Locate the cell with the specified text and output its (X, Y) center coordinate. 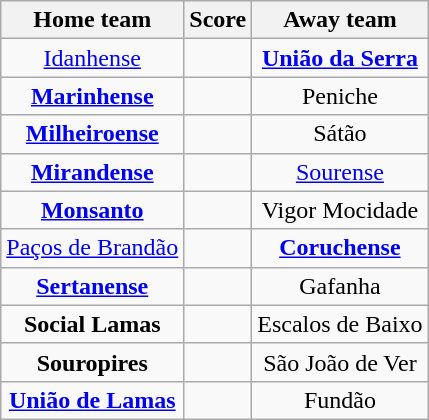
Milheiroense (92, 134)
Sátão (340, 134)
Vigor Mocidade (340, 210)
União da Serra (340, 58)
Peniche (340, 96)
União de Lamas (92, 400)
Score (218, 20)
Sourense (340, 172)
Coruchense (340, 248)
Social Lamas (92, 324)
Fundão (340, 400)
Souropires (92, 362)
São João de Ver (340, 362)
Mirandense (92, 172)
Monsanto (92, 210)
Gafanha (340, 286)
Away team (340, 20)
Sertanense (92, 286)
Paços de Brandão (92, 248)
Idanhense (92, 58)
Marinhense (92, 96)
Home team (92, 20)
Escalos de Baixo (340, 324)
